Provide the (x, y) coordinate of the cell's center where the given text is located.  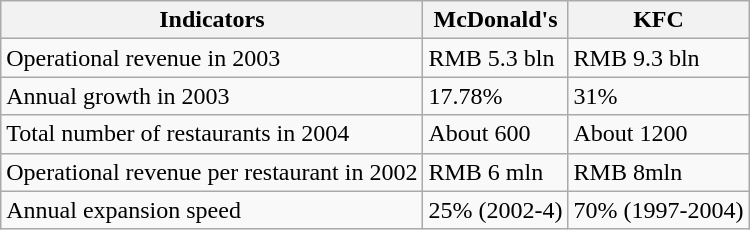
Total number of restaurants in 2004 (212, 134)
17.78% (496, 96)
KFC (658, 20)
McDonald's (496, 20)
RMB 6 mln (496, 172)
RMB 5.3 bln (496, 58)
Indicators (212, 20)
31% (658, 96)
70% (1997-2004) (658, 210)
Annual growth in 2003 (212, 96)
RMB 8mln (658, 172)
Annual expansion speed (212, 210)
About 600 (496, 134)
About 1200 (658, 134)
RMB 9.3 bln (658, 58)
Operational revenue in 2003 (212, 58)
Operational revenue per restaurant in 2002 (212, 172)
25% (2002-4) (496, 210)
